Return (X, Y) of the center of cell containing provided text 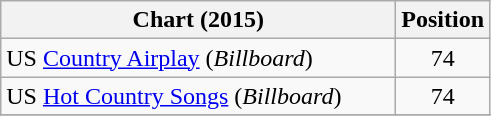
Chart (2015) (198, 20)
Position (443, 20)
US Hot Country Songs (Billboard) (198, 96)
US Country Airplay (Billboard) (198, 58)
